Pinpoint the cell where the given text exists, returning its [X, Y] midpoint coordinate. 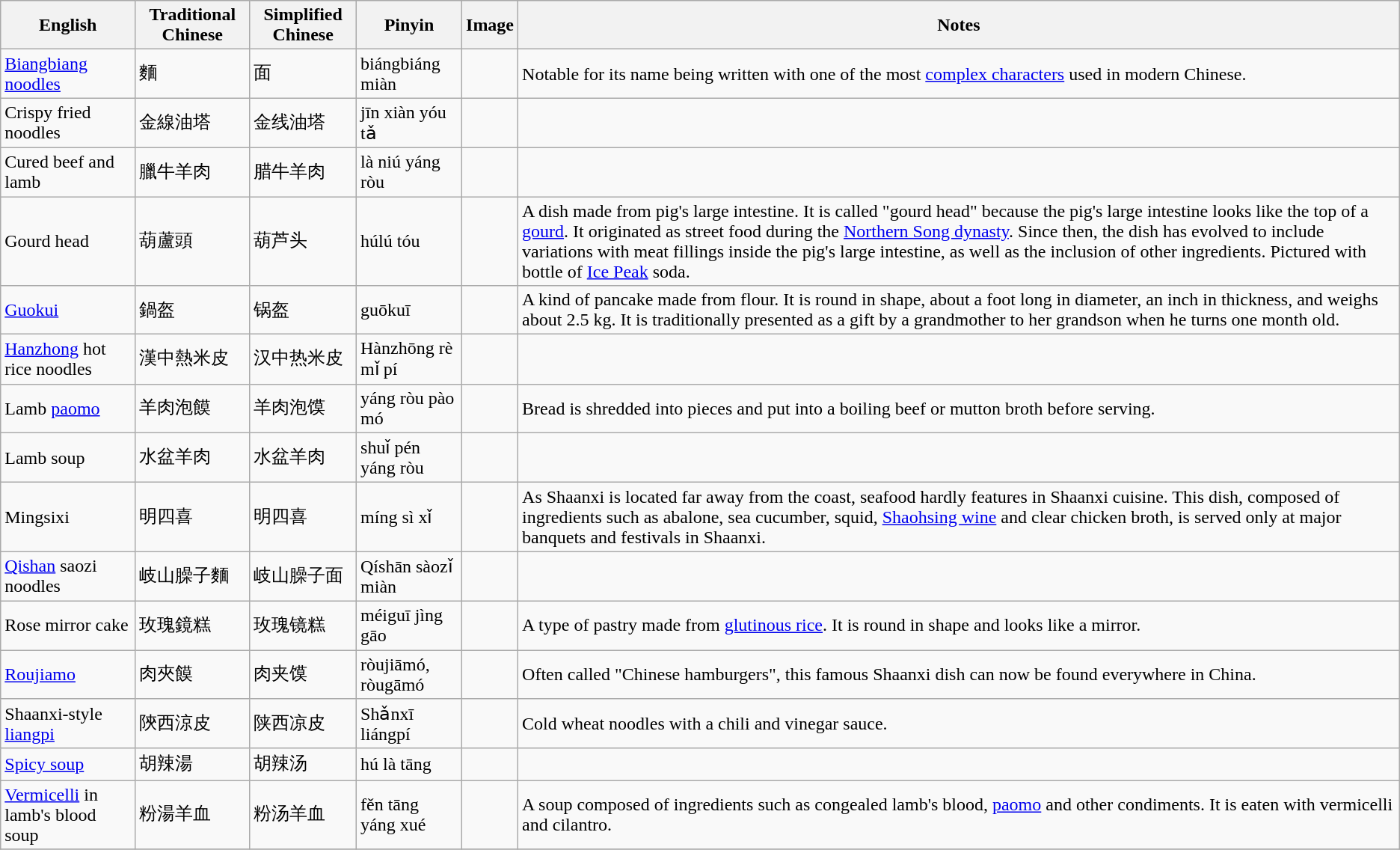
ròujiāmó, ròugāmó [410, 673]
羊肉泡馍 [304, 409]
Hànzhōng rè mǐ pí [410, 359]
岐山臊子面 [304, 576]
A type of pastry made from glutinous rice. It is round in shape and looks like a mirror. [959, 626]
Pinyin [410, 25]
腊牛羊肉 [304, 172]
胡辣汤 [304, 765]
羊肉泡饃 [193, 409]
Qíshān sàozǐ miàn [410, 576]
岐山臊子麵 [193, 576]
玫瑰镜糕 [304, 626]
fěn tāng yáng xué [410, 815]
Lamb paomo [68, 409]
Shaanxi-style liangpi [68, 724]
Cold wheat noodles with a chili and vinegar sauce. [959, 724]
Rose mirror cake [68, 626]
葫蘆頭 [193, 241]
Often called "Chinese hamburgers", this famous Shaanxi dish can now be found everywhere in China. [959, 673]
Traditional Chinese [193, 25]
臘牛羊肉 [193, 172]
Mingsixi [68, 517]
Vermicelli in lamb's blood soup [68, 815]
míng sì xǐ [410, 517]
肉夹馍 [304, 673]
Notable for its name being written with one of the most complex characters used in modern Chinese. [959, 73]
葫芦头 [304, 241]
Lamb soup [68, 458]
陕西凉皮 [304, 724]
肉夾饃 [193, 673]
Qishan saozi noodles [68, 576]
Bread is shredded into pieces and put into a boiling beef or mutton broth before serving. [959, 409]
金線油塔 [193, 123]
Simplified Chinese [304, 25]
shuǐ pén yáng ròu [410, 458]
Guokui [68, 310]
金线油塔 [304, 123]
Roujiamo [68, 673]
yáng ròu pào mó [410, 409]
biángbiáng miàn [410, 73]
面 [304, 73]
húlú tóu [410, 241]
Hanzhong hot rice noodles [68, 359]
陝西涼皮 [193, 724]
là niú yáng ròu [410, 172]
méiguī jìng gāo [410, 626]
汉中热米皮 [304, 359]
English [68, 25]
Shǎnxī liángpí [410, 724]
hú là tāng [410, 765]
粉汤羊血 [304, 815]
漢中熱米皮 [193, 359]
guōkuī [410, 310]
Crispy fried noodles [68, 123]
Gourd head [68, 241]
鍋盔 [193, 310]
Spicy soup [68, 765]
麵 [193, 73]
Cured beef and lamb [68, 172]
jīn xiàn yóu tǎ [410, 123]
Biangbiang noodles [68, 73]
粉湯羊血 [193, 815]
A soup composed of ingredients such as congealed lamb's blood, paomo and other condiments. It is eaten with vermicelli and cilantro. [959, 815]
Image [491, 25]
胡辣湯 [193, 765]
玫瑰鏡糕 [193, 626]
Notes [959, 25]
锅盔 [304, 310]
